Capture the cell that displays the provided text and extract its (x, y) central coordinate. 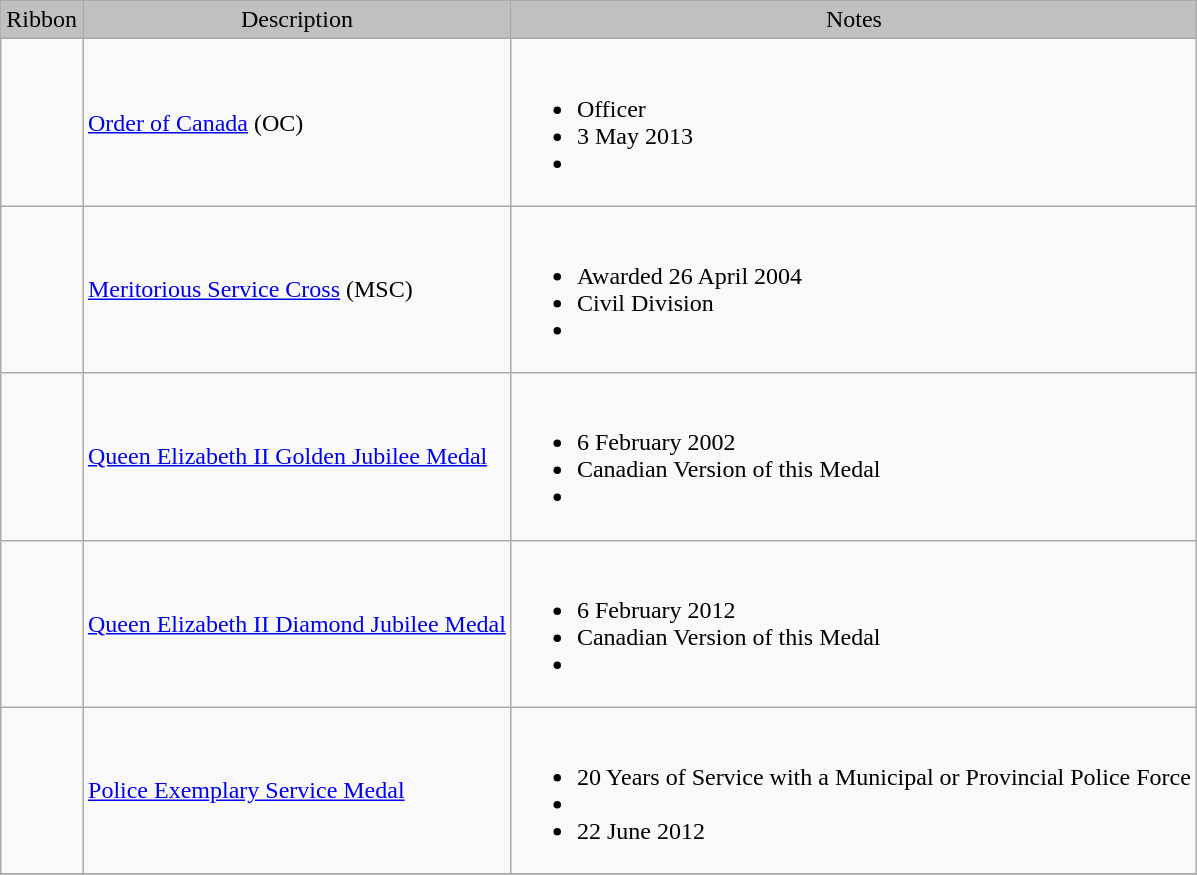
Officer3 May 2013 (854, 122)
Police Exemplary Service Medal (296, 790)
Ribbon (42, 20)
20 Years of Service with a Municipal or Provincial Police Force22 June 2012 (854, 790)
Order of Canada (OC) (296, 122)
6 February 2012Canadian Version of this Medal (854, 624)
6 February 2002Canadian Version of this Medal (854, 456)
Notes (854, 20)
Queen Elizabeth II Diamond Jubilee Medal (296, 624)
Awarded 26 April 2004Civil Division (854, 290)
Queen Elizabeth II Golden Jubilee Medal (296, 456)
Description (296, 20)
Meritorious Service Cross (MSC) (296, 290)
